Detect which cell encompasses the target text, then output its [x, y] center coordinate. 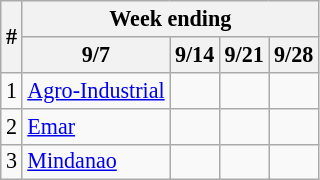
Emar [96, 126]
Mindanao [96, 162]
2 [12, 126]
Agro-Industrial [96, 90]
Week ending [170, 18]
3 [12, 162]
9/21 [244, 54]
9/14 [195, 54]
# [12, 36]
1 [12, 90]
9/28 [294, 54]
9/7 [96, 54]
